Pinpoint the cell where the given text exists, returning its [X, Y] midpoint coordinate. 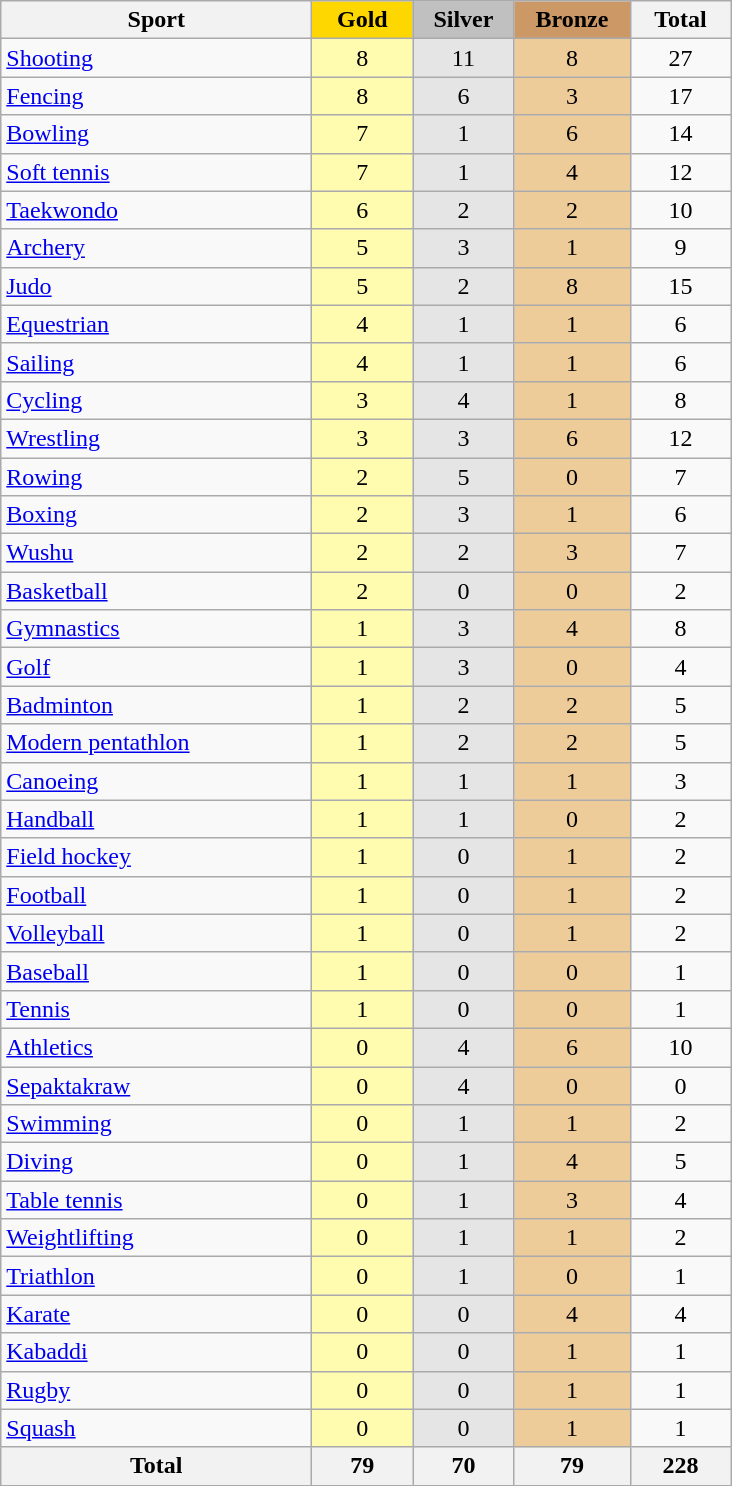
Equestrian [156, 324]
Boxing [156, 515]
Shooting [156, 58]
Squash [156, 1428]
Modern pentathlon [156, 743]
17 [680, 96]
Bronze [572, 20]
14 [680, 134]
Silver [464, 20]
Cycling [156, 400]
Triathlon [156, 1276]
Archery [156, 248]
Table tennis [156, 1200]
Gold [362, 20]
27 [680, 58]
Swimming [156, 1124]
Canoeing [156, 781]
Judo [156, 286]
Gymnastics [156, 629]
Fencing [156, 96]
Sport [156, 20]
Rowing [156, 477]
Badminton [156, 705]
Wrestling [156, 438]
Rugby [156, 1390]
Field hockey [156, 857]
Sepaktakraw [156, 1085]
Karate [156, 1314]
Athletics [156, 1047]
Taekwondo [156, 210]
Wushu [156, 553]
Volleyball [156, 933]
Diving [156, 1162]
9 [680, 248]
Weightlifting [156, 1238]
70 [464, 1466]
228 [680, 1466]
Baseball [156, 971]
Golf [156, 667]
11 [464, 58]
Sailing [156, 362]
Tennis [156, 1009]
Bowling [156, 134]
Handball [156, 819]
15 [680, 286]
Basketball [156, 591]
Kabaddi [156, 1352]
Soft tennis [156, 172]
Football [156, 895]
